Provide the [X, Y] coordinate of the cell's center where the given text is located.  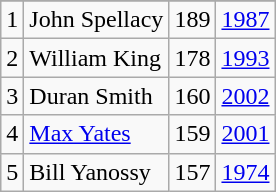
1974 [246, 172]
157 [192, 172]
1993 [246, 58]
Duran Smith [96, 96]
2 [12, 58]
Bill Yanossy [96, 172]
3 [12, 96]
1 [12, 20]
178 [192, 58]
189 [192, 20]
5 [12, 172]
1987 [246, 20]
4 [12, 134]
160 [192, 96]
William King [96, 58]
John Spellacy [96, 20]
2001 [246, 134]
159 [192, 134]
2002 [246, 96]
Max Yates [96, 134]
